Identify which cell holds the provided text, then report its (x, y) central coordinate. 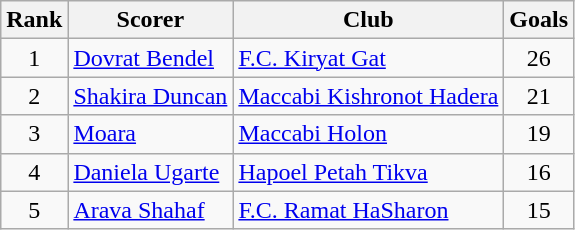
4 (34, 172)
Dovrat Bendel (150, 58)
F.C. Ramat HaSharon (368, 210)
Moara (150, 134)
Goals (539, 20)
Maccabi Holon (368, 134)
Rank (34, 20)
21 (539, 96)
5 (34, 210)
15 (539, 210)
19 (539, 134)
F.C. Kiryat Gat (368, 58)
Hapoel Petah Tikva (368, 172)
26 (539, 58)
Club (368, 20)
1 (34, 58)
Arava Shahaf (150, 210)
Shakira Duncan (150, 96)
Daniela Ugarte (150, 172)
2 (34, 96)
Maccabi Kishronot Hadera (368, 96)
Scorer (150, 20)
3 (34, 134)
16 (539, 172)
